Detect which cell encompasses the target text, then output its [x, y] center coordinate. 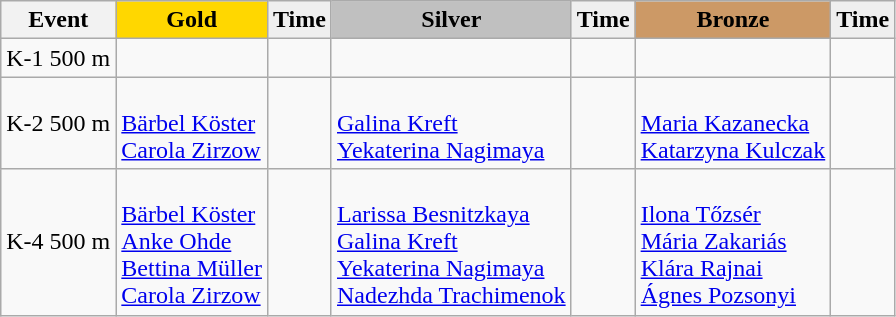
Gold [192, 20]
Bärbel KösterAnke OhdeBettina MüllerCarola Zirzow [192, 242]
Bärbel KösterCarola Zirzow [192, 123]
Galina KreftYekaterina Nagimaya [451, 123]
Maria KazaneckaKatarzyna Kulczak [733, 123]
Ilona TőzsérMária ZakariásKlára RajnaiÁgnes Pozsonyi [733, 242]
Silver [451, 20]
Bronze [733, 20]
Event [58, 20]
K-4 500 m [58, 242]
Larissa BesnitzkayaGalina KreftYekaterina NagimayaNadezhda Trachimenok [451, 242]
K-1 500 m [58, 58]
K-2 500 m [58, 123]
